Return [x, y] of the center of cell containing provided text 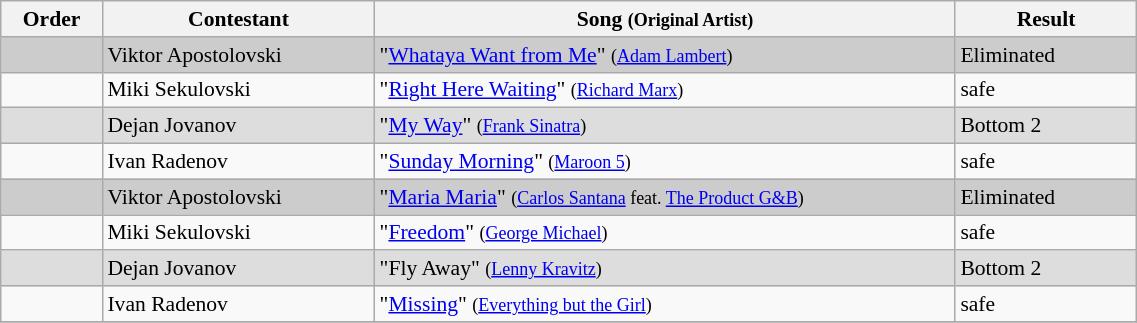
Song (Original Artist) [666, 19]
Order [52, 19]
Contestant [238, 19]
"Fly Away" (Lenny Kravitz) [666, 269]
"Maria Maria" (Carlos Santana feat. The Product G&B) [666, 197]
"Whataya Want from Me" (Adam Lambert) [666, 55]
Result [1046, 19]
"Missing" (Everything but the Girl) [666, 304]
"Sunday Morning" (Maroon 5) [666, 162]
"Freedom" (George Michael) [666, 233]
"My Way" (Frank Sinatra) [666, 126]
"Right Here Waiting" (Richard Marx) [666, 90]
